For the text-containing cell, return its midpoint in (X, Y) coordinate format. 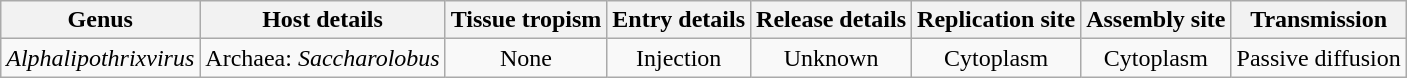
Host details (322, 20)
Injection (679, 58)
None (526, 58)
Unknown (832, 58)
Transmission (1318, 20)
Tissue tropism (526, 20)
Passive diffusion (1318, 58)
Release details (832, 20)
Archaea: Saccharolobus (322, 58)
Genus (100, 20)
Entry details (679, 20)
Replication site (996, 20)
Alphalipothrixvirus (100, 58)
Assembly site (1156, 20)
